Find where the given text appears and provide that cell's center as (X, Y) coordinate. 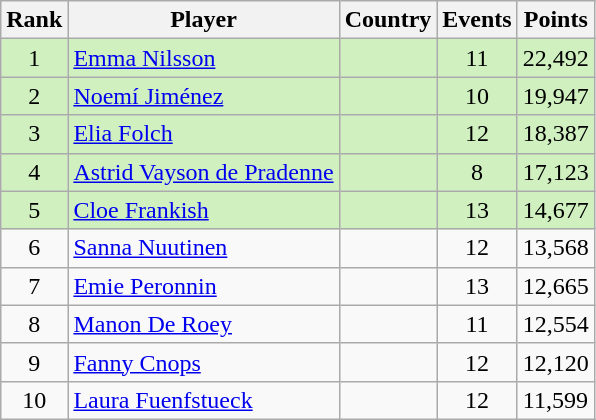
Astrid Vayson de Pradenne (204, 172)
6 (34, 248)
Emie Peronnin (204, 286)
18,387 (556, 134)
Cloe Frankish (204, 210)
13,568 (556, 248)
4 (34, 172)
Noemí Jiménez (204, 96)
12,120 (556, 362)
5 (34, 210)
22,492 (556, 58)
7 (34, 286)
11,599 (556, 400)
Sanna Nuutinen (204, 248)
Manon De Roey (204, 324)
3 (34, 134)
Emma Nilsson (204, 58)
Elia Folch (204, 134)
17,123 (556, 172)
Country (388, 20)
14,677 (556, 210)
Laura Fuenfstueck (204, 400)
12,665 (556, 286)
Fanny Cnops (204, 362)
2 (34, 96)
9 (34, 362)
Points (556, 20)
Player (204, 20)
Events (477, 20)
12,554 (556, 324)
1 (34, 58)
19,947 (556, 96)
Rank (34, 20)
